From the cell containing the given text, extract its center point as [X, Y] coordinate. 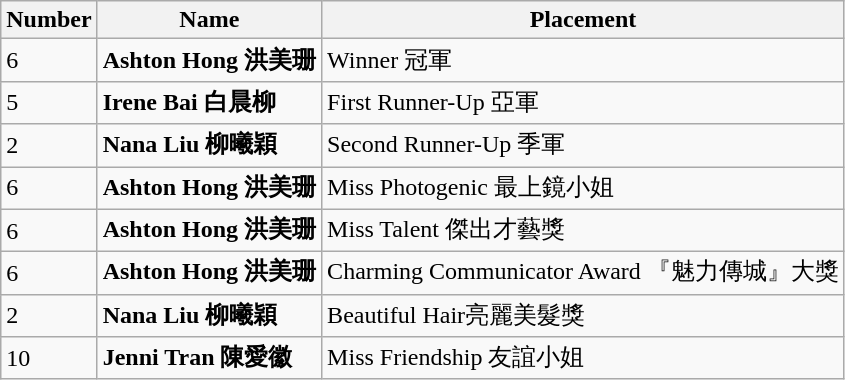
Winner 冠軍 [584, 60]
10 [49, 358]
Number [49, 20]
First Runner-Up 亞軍 [584, 102]
Jenni Tran 陳愛徽 [209, 358]
Second Runner-Up 季軍 [584, 146]
Beautiful Hair亮麗美髮獎 [584, 316]
Miss Photogenic 最上鏡小姐 [584, 188]
5 [49, 102]
Miss Talent 傑出才藝獎 [584, 230]
Charming Communicator Award 『魅力傳城』大獎 [584, 274]
Placement [584, 20]
Miss Friendship 友誼小姐 [584, 358]
Name [209, 20]
Irene Bai 白晨柳 [209, 102]
